Detect which cell encompasses the target text, then output its (X, Y) center coordinate. 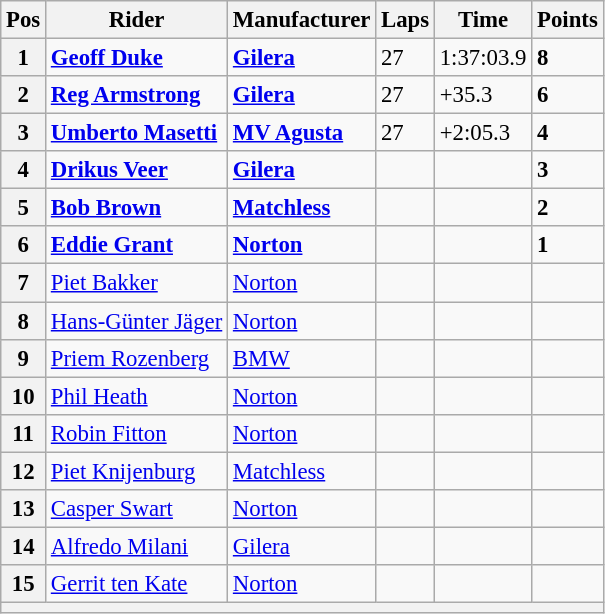
Piet Knijenburg (137, 471)
+35.3 (482, 95)
Drikus Veer (137, 170)
Hans-Günter Jäger (137, 321)
MV Agusta (302, 133)
Pos (24, 20)
Bob Brown (137, 208)
Manufacturer (302, 20)
+2:05.3 (482, 133)
Umberto Masetti (137, 133)
Points (568, 20)
15 (24, 584)
Laps (406, 20)
Reg Armstrong (137, 95)
Alfredo Milani (137, 546)
BMW (302, 358)
Piet Bakker (137, 283)
Robin Fitton (137, 433)
5 (24, 208)
11 (24, 433)
Phil Heath (137, 396)
Eddie Grant (137, 245)
Priem Rozenberg (137, 358)
7 (24, 283)
10 (24, 396)
Geoff Duke (137, 58)
13 (24, 509)
Gerrit ten Kate (137, 584)
Rider (137, 20)
Time (482, 20)
1:37:03.9 (482, 58)
12 (24, 471)
Casper Swart (137, 509)
9 (24, 358)
14 (24, 546)
